Detect which cell encompasses the target text, then output its [x, y] center coordinate. 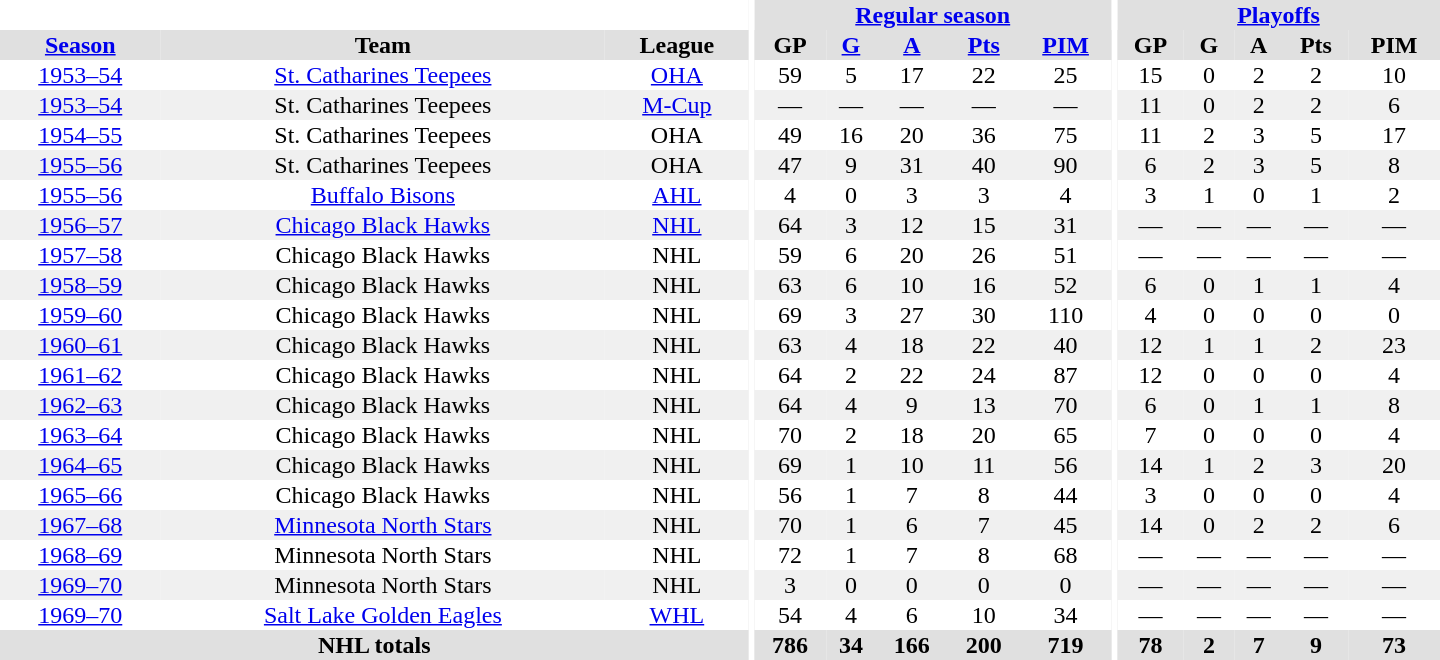
Season [80, 45]
Playoffs [1278, 15]
Salt Lake Golden Eagles [384, 615]
719 [1066, 645]
1968–69 [80, 555]
13 [984, 405]
78 [1150, 645]
25 [1066, 75]
166 [912, 645]
1956–57 [80, 225]
54 [790, 615]
27 [912, 315]
47 [790, 165]
36 [984, 135]
1967–68 [80, 525]
200 [984, 645]
49 [790, 135]
87 [1066, 375]
1963–64 [80, 435]
786 [790, 645]
23 [1394, 345]
1959–60 [80, 315]
Buffalo Bisons [384, 195]
Regular season [932, 15]
72 [790, 555]
Team [384, 45]
44 [1066, 495]
75 [1066, 135]
45 [1066, 525]
65 [1066, 435]
1961–62 [80, 375]
52 [1066, 285]
24 [984, 375]
1957–58 [80, 255]
M-Cup [676, 105]
AHL [676, 195]
1965–66 [80, 495]
51 [1066, 255]
1958–59 [80, 285]
73 [1394, 645]
1954–55 [80, 135]
90 [1066, 165]
NHL totals [374, 645]
1964–65 [80, 465]
League [676, 45]
30 [984, 315]
WHL [676, 615]
1962–63 [80, 405]
110 [1066, 315]
68 [1066, 555]
1960–61 [80, 345]
26 [984, 255]
